Identify which cell holds the provided text, then report its (X, Y) central coordinate. 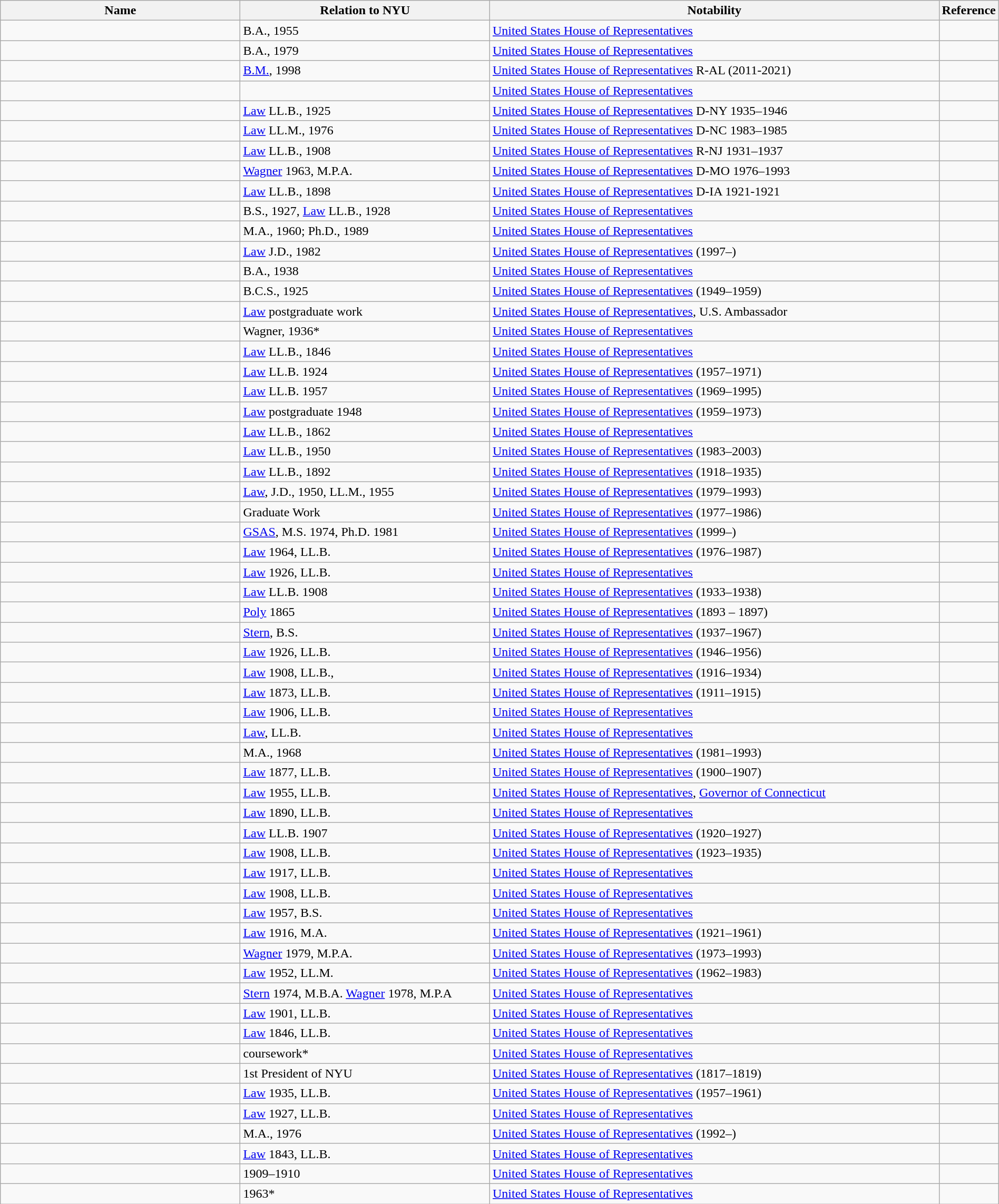
United States House of Representatives (1981–1993) (714, 752)
Law LL.B., 1950 (365, 452)
Law 1917, LL.B. (365, 873)
M.A., 1968 (365, 752)
United States House of Representatives (1979–1993) (714, 492)
United States House of Representatives (1923–1935) (714, 853)
Law LL.B. 1907 (365, 833)
United States House of Representatives (1918–1935) (714, 472)
Wagner, 1936* (365, 331)
Law 1908, LL.B., (365, 672)
coursework* (365, 1053)
Law LL.B., 1908 (365, 151)
United States House of Representatives (1962–1983) (714, 973)
Law LL.B. 1957 (365, 391)
Law LL.M., 1976 (365, 131)
1909–1910 (365, 1173)
United States House of Representatives (1957–1971) (714, 371)
1963* (365, 1193)
United States House of Representatives D-MO 1976–1993 (714, 171)
United States House of Representatives, Governor of Connecticut (714, 792)
United States House of Representatives (1957–1961) (714, 1093)
Law LL.B. 1908 (365, 592)
United States House of Representatives (1977–1986) (714, 512)
B.A., 1955 (365, 31)
United States House of Representatives R-AL (2011-2021) (714, 71)
B.S., 1927, Law LL.B., 1928 (365, 211)
Stern, B.S. (365, 632)
United States House of Representatives (1999–) (714, 532)
United States House of Representatives (1920–1927) (714, 833)
Law J.D., 1982 (365, 251)
Law LL.B., 1846 (365, 351)
United States House of Representatives (1900–1907) (714, 772)
United States House of Representatives (1937–1967) (714, 632)
Law 1846, LL.B. (365, 1033)
Stern 1974, M.B.A. Wagner 1978, M.P.A (365, 993)
United States House of Representatives (1969–1995) (714, 391)
Law LL.B. 1924 (365, 371)
B.C.S., 1925 (365, 291)
United States House of Representatives (1933–1938) (714, 592)
Law LL.B., 1925 (365, 111)
United States House of Representatives D-NC 1983–1985 (714, 131)
B.A., 1979 (365, 51)
B.A., 1938 (365, 271)
United States House of Representatives D-NY 1935–1946 (714, 111)
United States House of Representatives (1921–1961) (714, 933)
Name (120, 11)
Law 1901, LL.B. (365, 1013)
Law 1957, B.S. (365, 913)
Law 1964, LL.B. (365, 552)
M.A., 1976 (365, 1133)
Law 1916, M.A. (365, 933)
Law LL.B., 1862 (365, 432)
United States House of Representatives (1959–1973) (714, 412)
Reference (968, 11)
M.A., 1960; Ph.D., 1989 (365, 231)
Law 1890, LL.B. (365, 813)
Law 1952, LL.M. (365, 973)
United States House of Representatives (1949–1959) (714, 291)
Law, LL.B. (365, 732)
Law 1935, LL.B. (365, 1093)
Law 1927, LL.B. (365, 1113)
Law postgraduate 1948 (365, 412)
United States House of Representatives, U.S. Ambassador (714, 311)
Law LL.B., 1898 (365, 191)
Law 1843, LL.B. (365, 1153)
Notability (714, 11)
Law LL.B., 1892 (365, 472)
1st President of NYU (365, 1073)
United States House of Representatives R-NJ 1931–1937 (714, 151)
B.M., 1998 (365, 71)
United States House of Representatives (1916–1934) (714, 672)
Graduate Work (365, 512)
Poly 1865 (365, 612)
United States House of Representatives D-IA 1921-1921 (714, 191)
United States House of Representatives (1946–1956) (714, 652)
United States House of Representatives (1976–1987) (714, 552)
Wagner 1979, M.P.A. (365, 953)
Law postgraduate work (365, 311)
Law 1955, LL.B. (365, 792)
Wagner 1963, M.P.A. (365, 171)
Law 1906, LL.B. (365, 712)
Law 1877, LL.B. (365, 772)
Law, J.D., 1950, LL.M., 1955 (365, 492)
Law 1873, LL.B. (365, 692)
United States House of Representatives (1997–) (714, 251)
United States House of Representatives (1992–) (714, 1133)
GSAS, M.S. 1974, Ph.D. 1981 (365, 532)
United States House of Representatives (1911–1915) (714, 692)
United States House of Representatives (1973–1993) (714, 953)
United States House of Representatives (1893 – 1897) (714, 612)
Relation to NYU (365, 11)
United States House of Representatives (1983–2003) (714, 452)
United States House of Representatives (1817–1819) (714, 1073)
